Extract the (x, y) coordinate from the center of the cell holding the provided text.  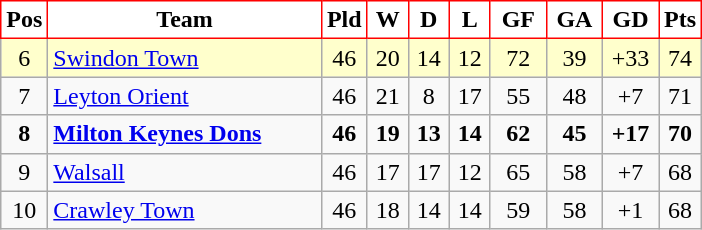
+1 (630, 210)
+33 (630, 58)
Walsall (185, 172)
45 (574, 134)
Crawley Town (185, 210)
GF (518, 20)
Team (185, 20)
72 (518, 58)
20 (388, 58)
Pos (24, 20)
71 (680, 96)
Pts (680, 20)
Swindon Town (185, 58)
Pld (344, 20)
39 (574, 58)
59 (518, 210)
65 (518, 172)
Milton Keynes Dons (185, 134)
70 (680, 134)
Leyton Orient (185, 96)
GD (630, 20)
L (470, 20)
18 (388, 210)
62 (518, 134)
W (388, 20)
7 (24, 96)
+17 (630, 134)
19 (388, 134)
10 (24, 210)
21 (388, 96)
D (428, 20)
13 (428, 134)
74 (680, 58)
48 (574, 96)
GA (574, 20)
6 (24, 58)
55 (518, 96)
9 (24, 172)
